Identify which cell holds the provided text, then report its [X, Y] central coordinate. 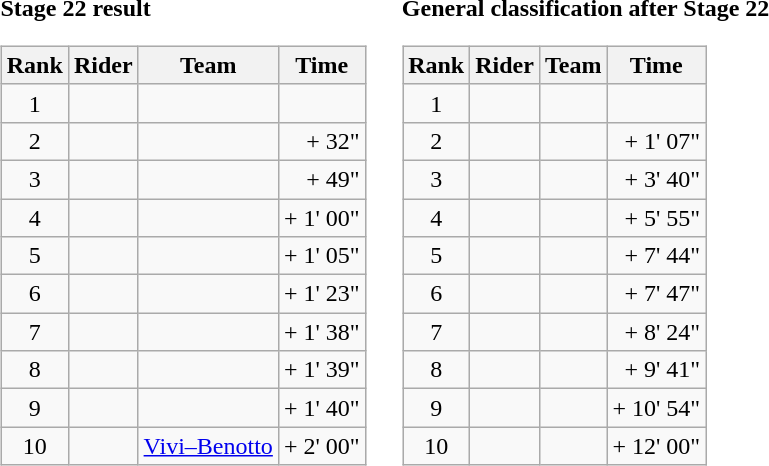
+ 7' 44" [656, 256]
+ 10' 54" [656, 408]
+ 12' 00" [656, 446]
+ 8' 24" [656, 332]
+ 5' 55" [656, 217]
+ 1' 23" [322, 294]
+ 9' 41" [656, 370]
+ 1' 05" [322, 256]
+ 49" [322, 179]
+ 1' 39" [322, 370]
+ 1' 38" [322, 332]
+ 3' 40" [656, 179]
+ 7' 47" [656, 294]
+ 2' 00" [322, 446]
+ 1' 00" [322, 217]
+ 32" [322, 141]
+ 1' 07" [656, 141]
Vivi–Benotto [208, 446]
+ 1' 40" [322, 408]
